Determine the (x, y) coordinate at the center of the cell enclosing the given text.  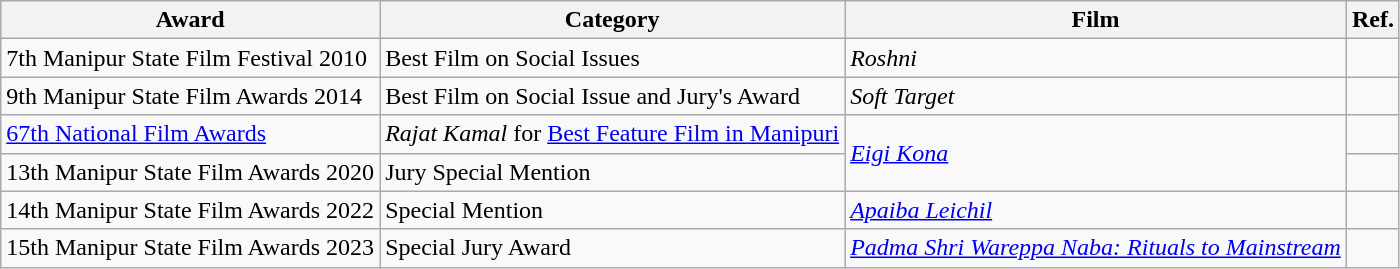
Apaiba Leichil (1096, 210)
Special Mention (612, 210)
Best Film on Social Issue and Jury's Award (612, 96)
15th Manipur State Film Awards 2023 (190, 248)
13th Manipur State Film Awards 2020 (190, 172)
Film (1096, 20)
67th National Film Awards (190, 134)
7th Manipur State Film Festival 2010 (190, 58)
14th Manipur State Film Awards 2022 (190, 210)
Roshni (1096, 58)
Ref. (1372, 20)
9th Manipur State Film Awards 2014 (190, 96)
Best Film on Social Issues (612, 58)
Eigi Kona (1096, 153)
Padma Shri Wareppa Naba: Rituals to Mainstream (1096, 248)
Soft Target (1096, 96)
Jury Special Mention (612, 172)
Category (612, 20)
Rajat Kamal for Best Feature Film in Manipuri (612, 134)
Award (190, 20)
Special Jury Award (612, 248)
